Return the (X, Y) coordinate for the center point of the cell that contains the specified text.  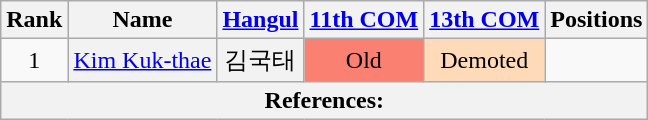
Old (364, 60)
13th COM (484, 20)
Rank (34, 20)
김국태 (260, 60)
References: (324, 100)
Positions (596, 20)
Demoted (484, 60)
1 (34, 60)
Hangul (260, 20)
Name (142, 20)
Kim Kuk-thae (142, 60)
11th COM (364, 20)
